Find where the given text appears and provide that cell's center as (x, y) coordinate. 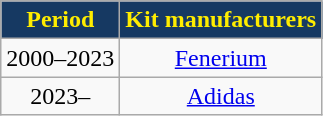
Kit manufacturers (221, 20)
2000–2023 (60, 58)
Period (60, 20)
Adidas (221, 96)
Fenerium (221, 58)
2023– (60, 96)
